Extract the (x, y) coordinate from the center of the cell holding the provided text.  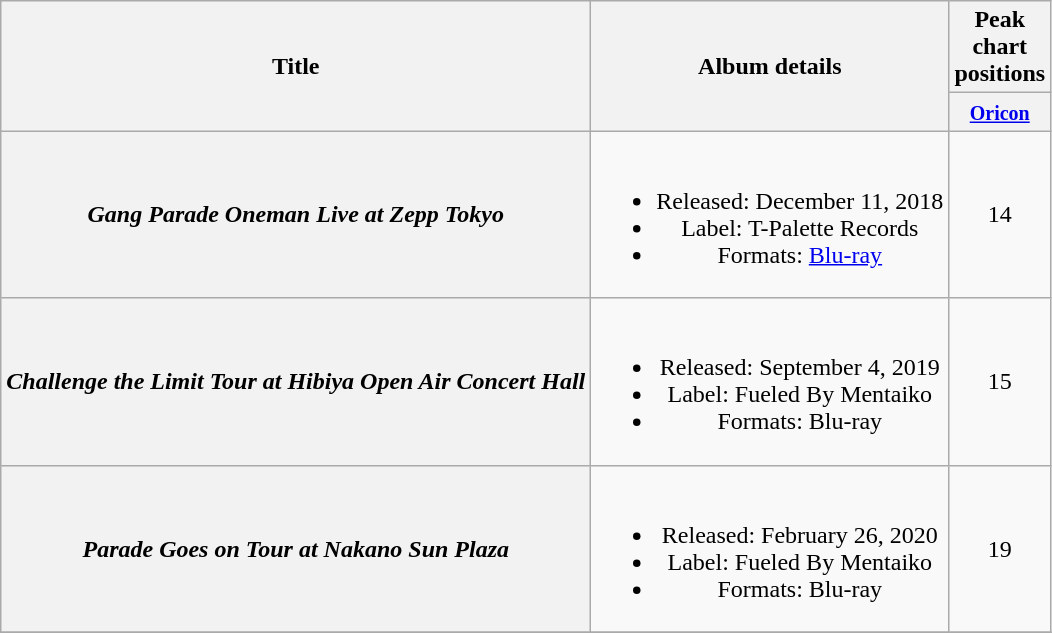
Challenge the Limit Tour at Hibiya Open Air Concert Hall (296, 382)
Released: December 11, 2018Label: T-Palette RecordsFormats: Blu-ray (770, 214)
Peak chart positions (1000, 47)
Album details (770, 66)
Gang Parade Oneman Live at Zepp Tokyo (296, 214)
14 (1000, 214)
15 (1000, 382)
Released: February 26, 2020Label: Fueled By MentaikoFormats: Blu-ray (770, 548)
19 (1000, 548)
Released: September 4, 2019Label: Fueled By MentaikoFormats: Blu-ray (770, 382)
Parade Goes on Tour at Nakano Sun Plaza (296, 548)
Oricon (1000, 112)
Title (296, 66)
